Output the (X, Y) coordinate of the center of the cell containing the given text.  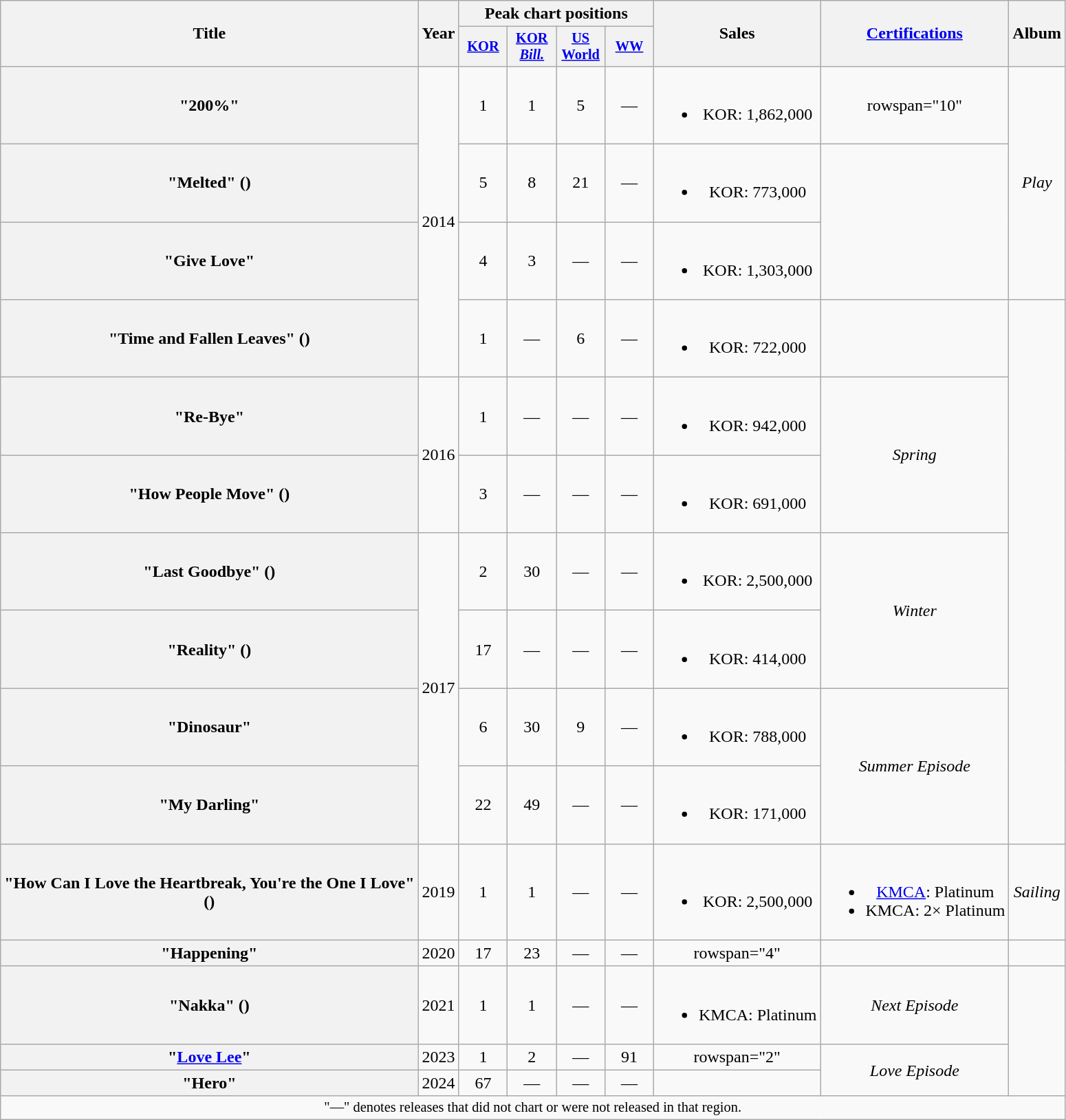
"How People Move" () (209, 494)
"Hero" (209, 1083)
KMCA: Platinum (737, 1005)
"—" denotes releases that did not chart or were not released in that region. (533, 1108)
49 (532, 804)
KOR: 414,000 (737, 649)
USWorld (580, 47)
Play (1037, 183)
"Last Goodbye" () (209, 572)
2023 (439, 1057)
Love Episode (915, 1070)
"200%" (209, 105)
2017 (439, 688)
rowspan="10" (915, 105)
Next Episode (915, 1005)
"My Darling" (209, 804)
rowspan="4" (737, 953)
67 (483, 1083)
Sales (737, 34)
2014 (439, 221)
KOR (483, 47)
KORBill. (532, 47)
Peak chart positions (556, 14)
"Dinosaur" (209, 727)
8 (532, 183)
rowspan="2" (737, 1057)
"Melted" () (209, 183)
Year (439, 34)
Certifications (915, 34)
2021 (439, 1005)
KOR: 171,000 (737, 804)
Winter (915, 611)
"Reality" () (209, 649)
Summer Episode (915, 766)
23 (532, 953)
KOR: 691,000 (737, 494)
21 (580, 183)
"Give Love" (209, 261)
WW (630, 47)
"Happening" (209, 953)
22 (483, 804)
Title (209, 34)
2019 (439, 892)
Spring (915, 455)
2024 (439, 1083)
"Nakka" () (209, 1005)
2016 (439, 455)
"Love Lee" (209, 1057)
2020 (439, 953)
KOR: 773,000 (737, 183)
KOR: 1,862,000 (737, 105)
9 (580, 727)
KOR: 722,000 (737, 338)
91 (630, 1057)
KOR: 788,000 (737, 727)
KOR: 942,000 (737, 417)
"How Can I Love the Heartbreak, You're the One I Love"() (209, 892)
"Time and Fallen Leaves" () (209, 338)
Album (1037, 34)
"Re-Bye" (209, 417)
4 (483, 261)
Sailing (1037, 892)
KOR: 1,303,000 (737, 261)
KMCA: Platinum KMCA: 2× Platinum (915, 892)
